Pinpoint the cell where the given text exists, returning its [x, y] midpoint coordinate. 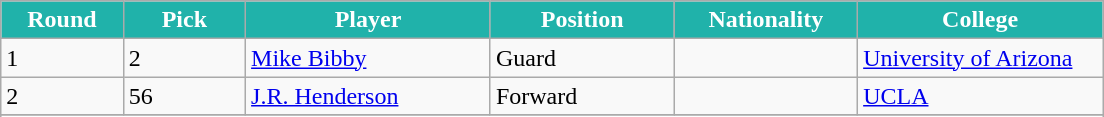
University of Arizona [980, 58]
Player [368, 20]
56 [184, 96]
Mike Bibby [368, 58]
Nationality [766, 20]
Forward [582, 96]
Round [62, 20]
UCLA [980, 96]
Position [582, 20]
Pick [184, 20]
J.R. Henderson [368, 96]
1 [62, 58]
College [980, 20]
Guard [582, 58]
